From the cell containing the given text, extract its center point as (x, y) coordinate. 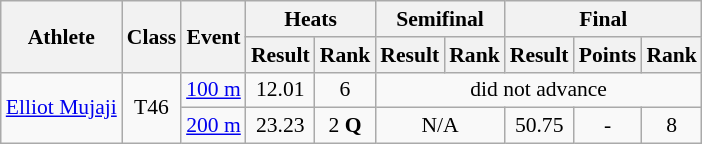
100 m (214, 90)
Heats (310, 19)
8 (672, 126)
Semifinal (440, 19)
23.23 (280, 126)
200 m (214, 126)
N/A (440, 126)
Event (214, 36)
Athlete (62, 36)
did not advance (538, 90)
Points (608, 55)
12.01 (280, 90)
50.75 (540, 126)
T46 (152, 108)
6 (346, 90)
2 Q (346, 126)
Final (604, 19)
Class (152, 36)
- (608, 126)
Elliot Mujaji (62, 108)
